Provide the (X, Y) coordinate of the cell's center where the given text is located.  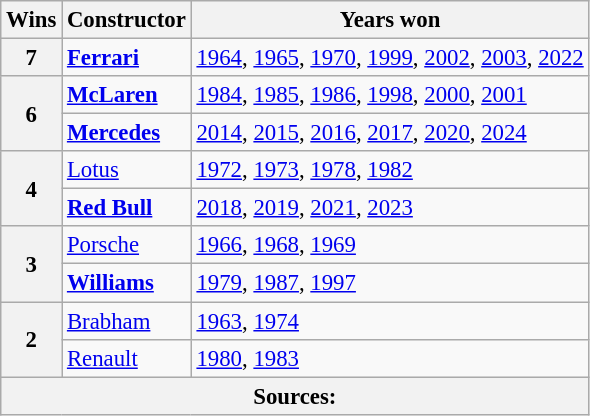
2018, 2019, 2021, 2023 (390, 208)
Lotus (127, 170)
Renault (127, 358)
Constructor (127, 20)
Ferrari (127, 58)
2014, 2015, 2016, 2017, 2020, 2024 (390, 133)
4 (32, 188)
1963, 1974 (390, 321)
1984, 1985, 1986, 1998, 2000, 2001 (390, 95)
1972, 1973, 1978, 1982 (390, 170)
6 (32, 114)
McLaren (127, 95)
2 (32, 340)
1979, 1987, 1997 (390, 283)
1964, 1965, 1970, 1999, 2002, 2003, 2022 (390, 58)
Years won (390, 20)
1980, 1983 (390, 358)
1966, 1968, 1969 (390, 245)
7 (32, 58)
3 (32, 264)
Sources: (295, 396)
Porsche (127, 245)
Williams (127, 283)
Wins (32, 20)
Mercedes (127, 133)
Brabham (127, 321)
Red Bull (127, 208)
